Locate the cell with the specified text and output its (X, Y) center coordinate. 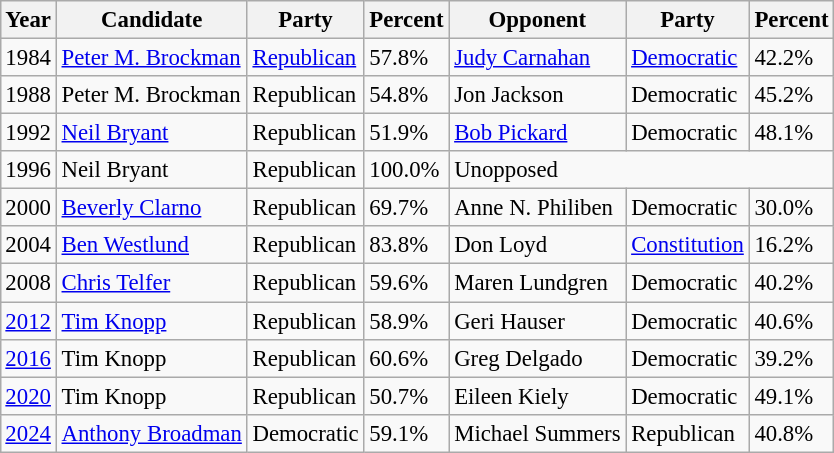
2016 (28, 358)
Anne N. Philiben (538, 208)
40.8% (792, 433)
69.7% (406, 208)
Geri Hauser (538, 321)
1984 (28, 57)
59.6% (406, 283)
45.2% (792, 95)
2004 (28, 245)
2024 (28, 433)
Ben Westlund (152, 245)
Judy Carnahan (538, 57)
Chris Telfer (152, 283)
40.2% (792, 283)
16.2% (792, 245)
58.9% (406, 321)
49.1% (792, 396)
2008 (28, 283)
50.7% (406, 396)
59.1% (406, 433)
Anthony Broadman (152, 433)
30.0% (792, 208)
2012 (28, 321)
1996 (28, 170)
Candidate (152, 20)
51.9% (406, 133)
Year (28, 20)
Opponent (538, 20)
Greg Delgado (538, 358)
2020 (28, 396)
1992 (28, 133)
Don Loyd (538, 245)
60.6% (406, 358)
Beverly Clarno (152, 208)
1988 (28, 95)
54.8% (406, 95)
42.2% (792, 57)
40.6% (792, 321)
Michael Summers (538, 433)
Bob Pickard (538, 133)
83.8% (406, 245)
100.0% (406, 170)
Unopposed (642, 170)
39.2% (792, 358)
Maren Lundgren (538, 283)
2000 (28, 208)
Jon Jackson (538, 95)
Eileen Kiely (538, 396)
57.8% (406, 57)
48.1% (792, 133)
Constitution (688, 245)
